Search for the cell housing the specified text and yield its [x, y] center coordinate. 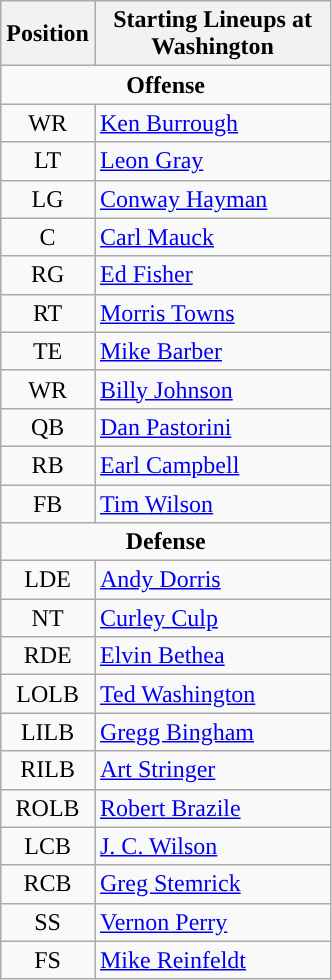
RG [48, 275]
Greg Stemrick [212, 884]
Morris Towns [212, 313]
Mike Reinfeldt [212, 960]
Defense [166, 542]
LILB [48, 732]
Ken Burrough [212, 123]
TE [48, 351]
Art Stringer [212, 770]
QB [48, 427]
Conway Hayman [212, 199]
Ted Washington [212, 694]
Tim Wilson [212, 503]
Offense [166, 85]
Elvin Bethea [212, 656]
Billy Johnson [212, 389]
Position [48, 34]
LT [48, 161]
J. C. Wilson [212, 846]
FS [48, 960]
C [48, 237]
Gregg Bingham [212, 732]
RDE [48, 656]
Dan Pastorini [212, 427]
LCB [48, 846]
Andy Dorris [212, 580]
NT [48, 618]
SS [48, 922]
RCB [48, 884]
LDE [48, 580]
RILB [48, 770]
Starting Lineups at Washington [212, 34]
LG [48, 199]
RT [48, 313]
Leon Gray [212, 161]
Vernon Perry [212, 922]
Mike Barber [212, 351]
RB [48, 465]
Ed Fisher [212, 275]
FB [48, 503]
ROLB [48, 808]
LOLB [48, 694]
Curley Culp [212, 618]
Earl Campbell [212, 465]
Carl Mauck [212, 237]
Robert Brazile [212, 808]
